Extract the (X, Y) coordinate from the center of the cell holding the provided text.  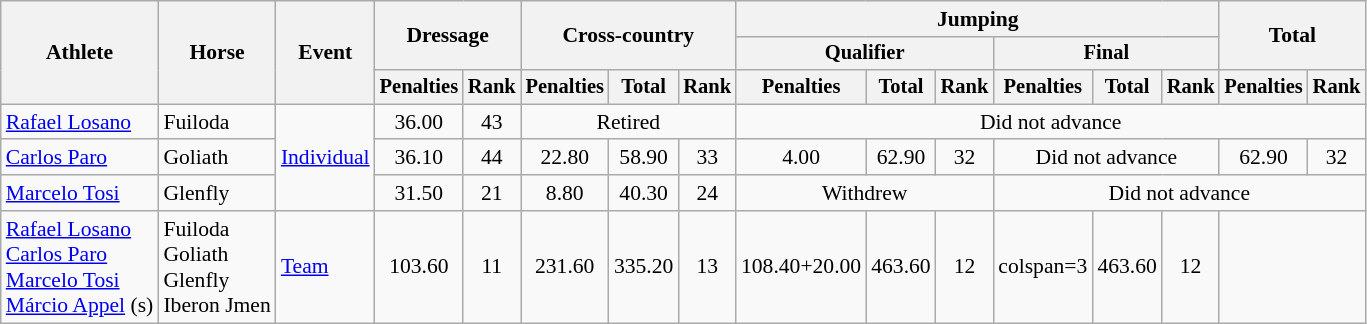
108.40+20.00 (801, 267)
40.30 (644, 193)
FuilodaGoliathGlenflyIberon Jmen (216, 267)
Marcelo Tosi (80, 193)
Team (326, 267)
Retired (628, 122)
24 (707, 193)
Glenfly (216, 193)
Final (1106, 54)
31.50 (419, 193)
13 (707, 267)
Rafael Losano (80, 122)
36.10 (419, 158)
36.00 (419, 122)
21 (492, 193)
4.00 (801, 158)
Rafael LosanoCarlos ParoMarcelo TosiMárcio Appel (s) (80, 267)
33 (707, 158)
Dressage (448, 36)
43 (492, 122)
Qualifier (864, 54)
Horse (216, 52)
colspan=3 (1042, 267)
Withdrew (864, 193)
8.80 (565, 193)
Jumping (978, 19)
44 (492, 158)
Carlos Paro (80, 158)
11 (492, 267)
335.20 (644, 267)
Cross-country (628, 36)
58.90 (644, 158)
Goliath (216, 158)
103.60 (419, 267)
231.60 (565, 267)
Individual (326, 158)
Event (326, 52)
Athlete (80, 52)
Fuiloda (216, 122)
22.80 (565, 158)
